Provide the (X, Y) coordinate of the cell's center where the given text is located.  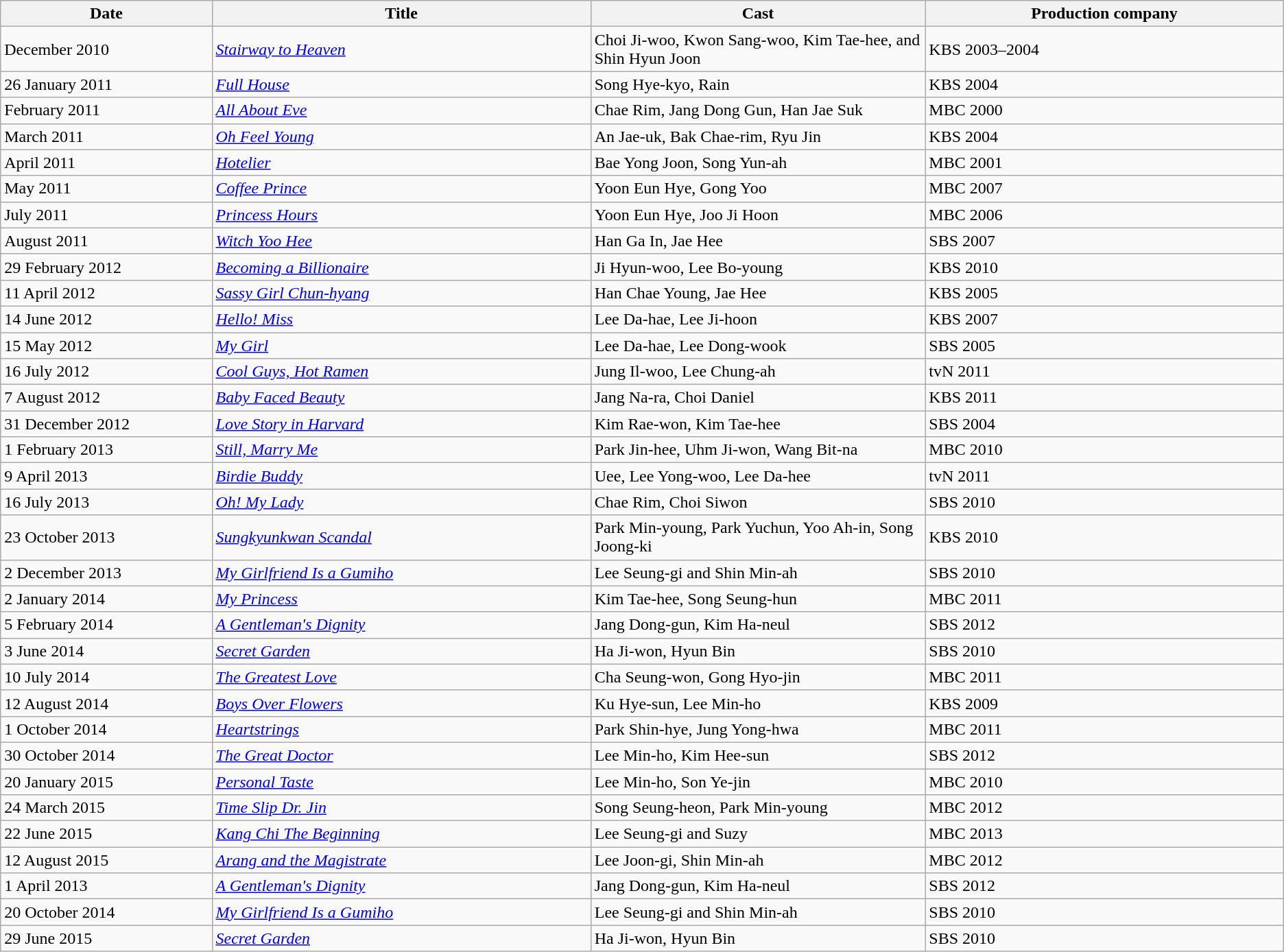
Title (401, 14)
Coffee Prince (401, 189)
Time Slip Dr. Jin (401, 808)
Chae Rim, Jang Dong Gun, Han Jae Suk (758, 110)
5 February 2014 (106, 625)
February 2011 (106, 110)
Kang Chi The Beginning (401, 834)
My Girl (401, 345)
Kim Rae-won, Kim Tae-hee (758, 424)
11 April 2012 (106, 293)
12 August 2015 (106, 860)
Heartstrings (401, 729)
10 July 2014 (106, 677)
15 May 2012 (106, 345)
Oh! My Lady (401, 502)
The Greatest Love (401, 677)
Park Jin-hee, Uhm Ji-won, Wang Bit-na (758, 450)
20 October 2014 (106, 912)
Production company (1104, 14)
Jang Na-ra, Choi Daniel (758, 398)
16 July 2012 (106, 372)
Sassy Girl Chun-hyang (401, 293)
22 June 2015 (106, 834)
April 2011 (106, 163)
Yoon Eun Hye, Gong Yoo (758, 189)
Kim Tae-hee, Song Seung-hun (758, 599)
My Princess (401, 599)
MBC 2007 (1104, 189)
Cast (758, 14)
Hotelier (401, 163)
Becoming a Billionaire (401, 267)
SBS 2007 (1104, 241)
Still, Marry Me (401, 450)
Chae Rim, Choi Siwon (758, 502)
August 2011 (106, 241)
14 June 2012 (106, 319)
20 January 2015 (106, 781)
SBS 2004 (1104, 424)
The Great Doctor (401, 755)
7 August 2012 (106, 398)
Yoon Eun Hye, Joo Ji Hoon (758, 215)
Cha Seung-won, Gong Hyo-jin (758, 677)
Full House (401, 84)
Lee Joon-gi, Shin Min-ah (758, 860)
12 August 2014 (106, 703)
Baby Faced Beauty (401, 398)
Cool Guys, Hot Ramen (401, 372)
1 October 2014 (106, 729)
Boys Over Flowers (401, 703)
2 December 2013 (106, 573)
Han Chae Young, Jae Hee (758, 293)
Lee Min-ho, Son Ye-jin (758, 781)
Birdie Buddy (401, 476)
Oh Feel Young (401, 136)
Bae Yong Joon, Song Yun-ah (758, 163)
March 2011 (106, 136)
December 2010 (106, 49)
16 July 2013 (106, 502)
Personal Taste (401, 781)
An Jae-uk, Bak Chae-rim, Ryu Jin (758, 136)
3 June 2014 (106, 651)
23 October 2013 (106, 538)
Ku Hye-sun, Lee Min-ho (758, 703)
30 October 2014 (106, 755)
Choi Ji-woo, Kwon Sang-woo, Kim Tae-hee, and Shin Hyun Joon (758, 49)
Song Seung-heon, Park Min-young (758, 808)
Lee Da-hae, Lee Dong-wook (758, 345)
Love Story in Harvard (401, 424)
Hello! Miss (401, 319)
Witch Yoo Hee (401, 241)
MBC 2006 (1104, 215)
KBS 2011 (1104, 398)
Date (106, 14)
Sungkyunkwan Scandal (401, 538)
1 February 2013 (106, 450)
Lee Da-hae, Lee Ji-hoon (758, 319)
SBS 2005 (1104, 345)
Park Shin-hye, Jung Yong-hwa (758, 729)
Ji Hyun-woo, Lee Bo-young (758, 267)
Arang and the Magistrate (401, 860)
KBS 2009 (1104, 703)
24 March 2015 (106, 808)
Lee Seung-gi and Suzy (758, 834)
Jung Il-woo, Lee Chung-ah (758, 372)
29 February 2012 (106, 267)
Princess Hours (401, 215)
Uee, Lee Yong-woo, Lee Da-hee (758, 476)
May 2011 (106, 189)
July 2011 (106, 215)
Lee Min-ho, Kim Hee-sun (758, 755)
KBS 2003–2004 (1104, 49)
31 December 2012 (106, 424)
MBC 2013 (1104, 834)
29 June 2015 (106, 938)
1 April 2013 (106, 886)
All About Eve (401, 110)
9 April 2013 (106, 476)
2 January 2014 (106, 599)
MBC 2001 (1104, 163)
KBS 2007 (1104, 319)
Park Min-young, Park Yuchun, Yoo Ah-in, Song Joong-ki (758, 538)
26 January 2011 (106, 84)
Han Ga In, Jae Hee (758, 241)
Stairway to Heaven (401, 49)
MBC 2000 (1104, 110)
KBS 2005 (1104, 293)
Song Hye-kyo, Rain (758, 84)
